Locate the cell with the specified text and output its [x, y] center coordinate. 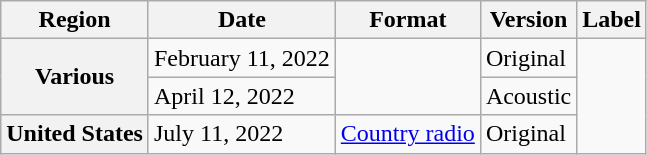
Version [528, 20]
February 11, 2022 [242, 58]
Various [75, 77]
Date [242, 20]
Acoustic [528, 96]
July 11, 2022 [242, 134]
United States [75, 134]
Format [408, 20]
April 12, 2022 [242, 96]
Region [75, 20]
Country radio [408, 134]
Label [612, 20]
